Extract the (x, y) coordinate from the center of the cell holding the provided text.  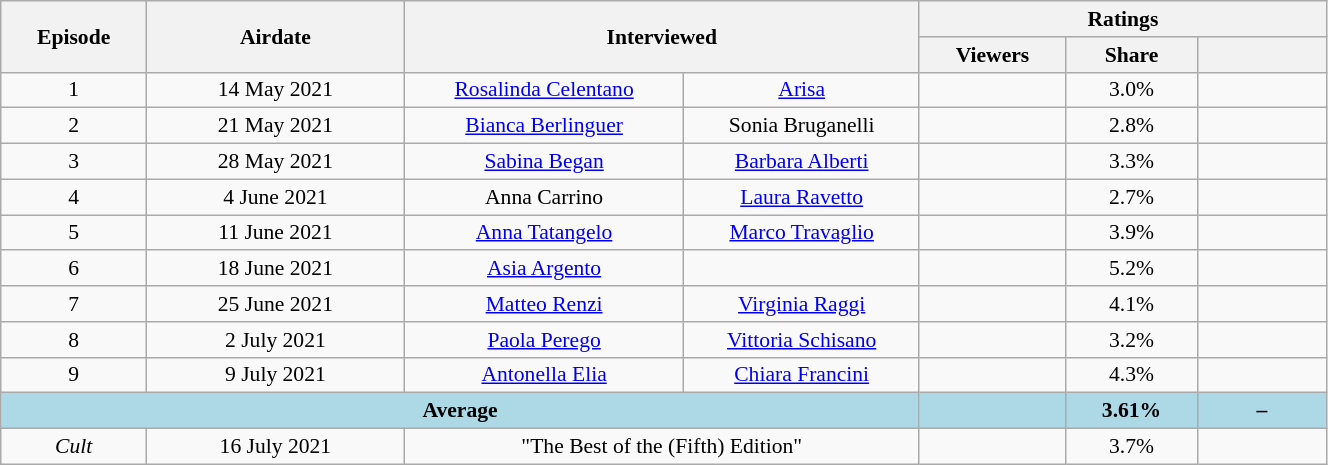
Chiara Francini (802, 375)
3.3% (1132, 162)
5.2% (1132, 269)
Episode (74, 36)
4.1% (1132, 304)
9 July 2021 (276, 375)
Arisa (802, 90)
3.0% (1132, 90)
Sabina Began (544, 162)
2.7% (1132, 197)
Barbara Alberti (802, 162)
1 (74, 90)
21 May 2021 (276, 126)
9 (74, 375)
Airdate (276, 36)
2 (74, 126)
Average (460, 411)
Sonia Bruganelli (802, 126)
2 July 2021 (276, 340)
16 July 2021 (276, 447)
3.2% (1132, 340)
Virginia Raggi (802, 304)
3.61% (1132, 411)
6 (74, 269)
11 June 2021 (276, 233)
28 May 2021 (276, 162)
Viewers (992, 55)
3.7% (1132, 447)
4 June 2021 (276, 197)
Anna Carrino (544, 197)
14 May 2021 (276, 90)
4 (74, 197)
7 (74, 304)
– (1262, 411)
5 (74, 233)
8 (74, 340)
Anna Tatangelo (544, 233)
Matteo Renzi (544, 304)
4.3% (1132, 375)
3 (74, 162)
Bianca Berlinguer (544, 126)
Antonella Elia (544, 375)
"The Best of the (Fifth) Edition" (662, 447)
25 June 2021 (276, 304)
3.9% (1132, 233)
Interviewed (662, 36)
18 June 2021 (276, 269)
Paola Perego (544, 340)
Asia Argento (544, 269)
Rosalinda Celentano (544, 90)
Vittoria Schisano (802, 340)
2.8% (1132, 126)
Marco Travaglio (802, 233)
Share (1132, 55)
Laura Ravetto (802, 197)
Ratings (1122, 19)
Cult (74, 447)
